Pinpoint the cell where the given text exists, returning its (X, Y) midpoint coordinate. 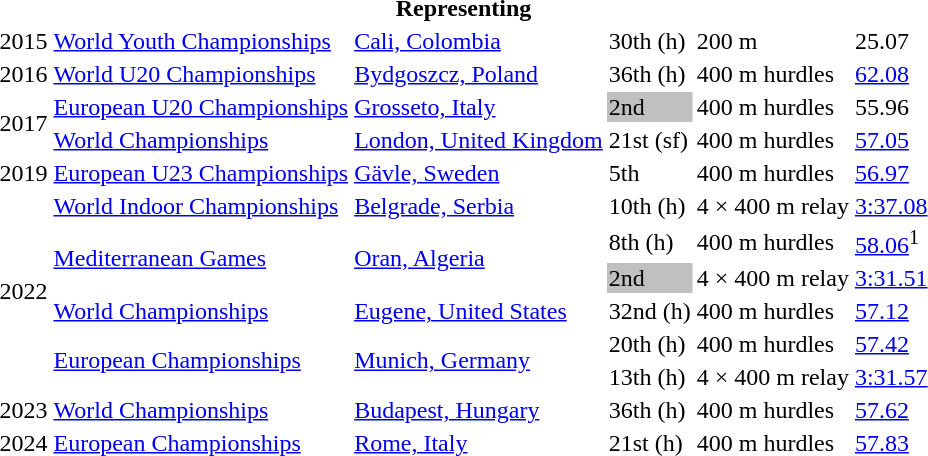
Bydgoszcz, Poland (479, 74)
Cali, Colombia (479, 41)
Gävle, Sweden (479, 173)
5th (650, 173)
World U20 Championships (201, 74)
London, United Kingdom (479, 140)
Oran, Algeria (479, 258)
Budapest, Hungary (479, 410)
World Youth Championships (201, 41)
Mediterranean Games (201, 258)
Grosseto, Italy (479, 107)
10th (h) (650, 206)
European U23 Championships (201, 173)
13th (h) (650, 377)
European U20 Championships (201, 107)
32nd (h) (650, 311)
21st (sf) (650, 140)
European Championships (201, 360)
Eugene, United States (479, 311)
8th (h) (650, 242)
Belgrade, Serbia (479, 206)
World Indoor Championships (201, 206)
30th (h) (650, 41)
200 m (772, 41)
20th (h) (650, 344)
Munich, Germany (479, 360)
